Search for the cell housing the specified text and yield its [X, Y] center coordinate. 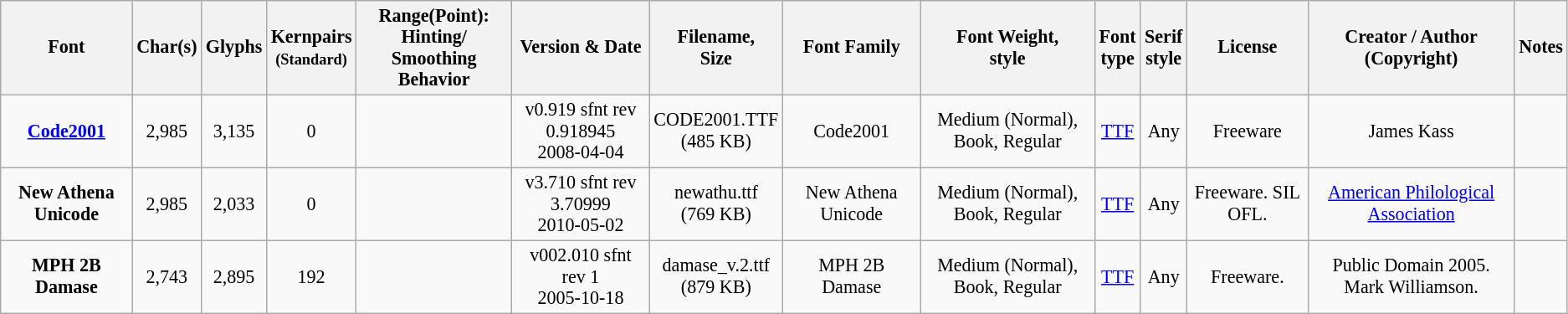
CODE2001.TTF(485 KB) [716, 131]
Public Domain 2005. Mark Williamson. [1411, 276]
Fonttype [1117, 47]
2,033 [234, 204]
Creator / Author (Copyright) [1411, 47]
192 [311, 276]
Font Family [852, 47]
Font [67, 47]
James Kass [1411, 131]
v002.010 sfnt rev 12005-10-18 [581, 276]
2,895 [234, 276]
Notes [1541, 47]
Char(s) [167, 47]
Serifstyle [1164, 47]
Filename,Size [716, 47]
v0.919 sfnt rev 0.9189452008-04-04 [581, 131]
Kernpairs(Standard) [311, 47]
v3.710 sfnt rev 3.709992010-05-02 [581, 204]
2,743 [167, 276]
newathu.ttf(769 KB) [716, 204]
Freeware. [1248, 276]
Glyphs [234, 47]
Range(Point): Hinting/Smoothing Behavior [434, 47]
Freeware [1248, 131]
Freeware. SIL OFL. [1248, 204]
Font Weight,style [1007, 47]
Version & Date [581, 47]
American Philological Association [1411, 204]
damase_v.2.ttf(879 KB) [716, 276]
3,135 [234, 131]
License [1248, 47]
